Find where the given text appears and provide that cell's center as [X, Y] coordinate. 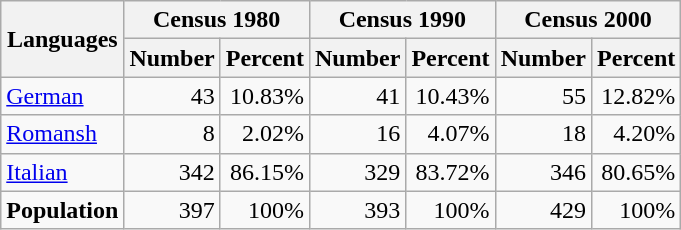
397 [172, 210]
43 [172, 96]
346 [543, 172]
German [62, 96]
Languages [62, 39]
12.82% [636, 96]
8 [172, 134]
Romansh [62, 134]
10.43% [450, 96]
393 [357, 210]
Census 2000 [588, 20]
83.72% [450, 172]
2.02% [264, 134]
80.65% [636, 172]
41 [357, 96]
Census 1990 [402, 20]
4.07% [450, 134]
Population [62, 210]
4.20% [636, 134]
86.15% [264, 172]
55 [543, 96]
429 [543, 210]
Italian [62, 172]
329 [357, 172]
Census 1980 [217, 20]
10.83% [264, 96]
342 [172, 172]
16 [357, 134]
18 [543, 134]
